Search for the cell housing the specified text and yield its [X, Y] center coordinate. 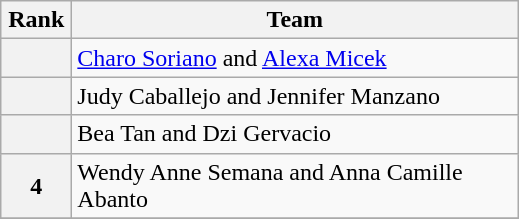
Charo Soriano and Alexa Micek [295, 58]
4 [36, 186]
Rank [36, 20]
Judy Caballejo and Jennifer Manzano [295, 96]
Wendy Anne Semana and Anna Camille Abanto [295, 186]
Team [295, 20]
Bea Tan and Dzi Gervacio [295, 134]
